Provide the [X, Y] coordinate of the cell's center where the given text is located.  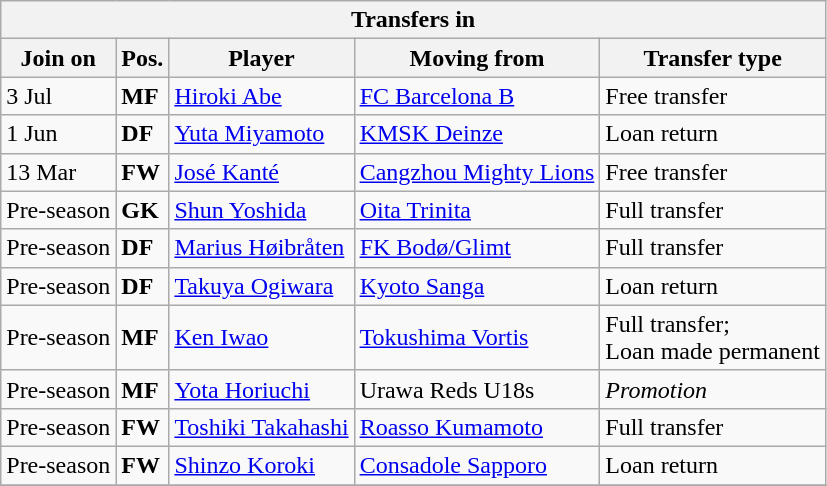
Shinzo Koroki [262, 465]
FK Bodø/Glimt [477, 248]
Ken Iwao [262, 338]
13 Mar [58, 172]
Shun Yoshida [262, 210]
FC Barcelona B [477, 96]
Promotion [713, 389]
Roasso Kumamoto [477, 427]
Takuya Ogiwara [262, 286]
Marius Høibråten [262, 248]
Tokushima Vortis [477, 338]
Oita Trinita [477, 210]
1 Jun [58, 134]
Cangzhou Mighty Lions [477, 172]
Moving from [477, 58]
Pos. [142, 58]
Urawa Reds U18s [477, 389]
Join on [58, 58]
Yuta Miyamoto [262, 134]
Kyoto Sanga [477, 286]
Player [262, 58]
José Kanté [262, 172]
GK [142, 210]
Full transfer; Loan made permanent [713, 338]
Consadole Sapporo [477, 465]
Hiroki Abe [262, 96]
3 Jul [58, 96]
Transfers in [414, 20]
Toshiki Takahashi [262, 427]
Yota Horiuchi [262, 389]
KMSK Deinze [477, 134]
Transfer type [713, 58]
